Search for the cell housing the specified text and yield its (X, Y) center coordinate. 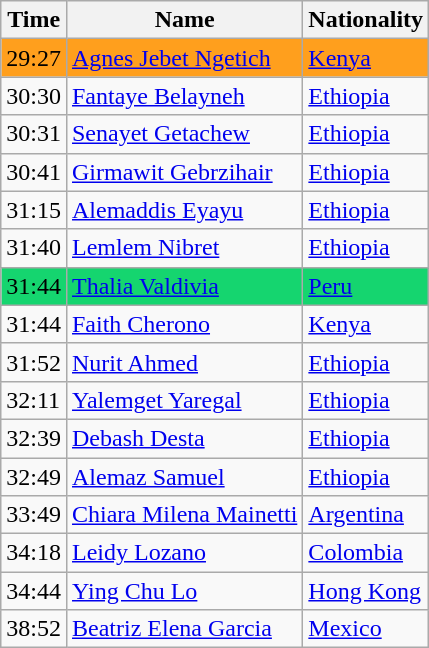
Fantaye Belayneh (184, 96)
Colombia (366, 553)
Leidy Lozano (184, 553)
Lemlem Nibret (184, 248)
31:15 (34, 210)
31:40 (34, 248)
Alemaddis Eyayu (184, 210)
Girmawit Gebrzihair (184, 172)
30:30 (34, 96)
32:39 (34, 438)
Argentina (366, 515)
Thalia Valdivia (184, 286)
Senayet Getachew (184, 134)
33:49 (34, 515)
30:31 (34, 134)
Ying Chu Lo (184, 591)
30:41 (34, 172)
34:44 (34, 591)
Debash Desta (184, 438)
Mexico (366, 629)
32:11 (34, 400)
Chiara Milena Mainetti (184, 515)
Nationality (366, 20)
38:52 (34, 629)
Time (34, 20)
Hong Kong (366, 591)
Agnes Jebet Ngetich (184, 58)
32:49 (34, 477)
Faith Cherono (184, 324)
Name (184, 20)
31:52 (34, 362)
Yalemget Yaregal (184, 400)
Beatriz Elena Garcia (184, 629)
34:18 (34, 553)
29:27 (34, 58)
Nurit Ahmed (184, 362)
Alemaz Samuel (184, 477)
Peru (366, 286)
